Capture the cell that displays the provided text and extract its [x, y] central coordinate. 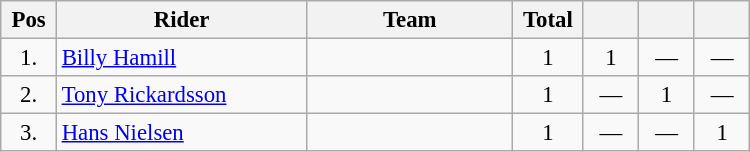
Hans Nielsen [182, 133]
1. [29, 58]
2. [29, 95]
Team [410, 20]
Billy Hamill [182, 58]
Total [548, 20]
Pos [29, 20]
3. [29, 133]
Rider [182, 20]
Tony Rickardsson [182, 95]
